Find where the given text appears and provide that cell's center as (x, y) coordinate. 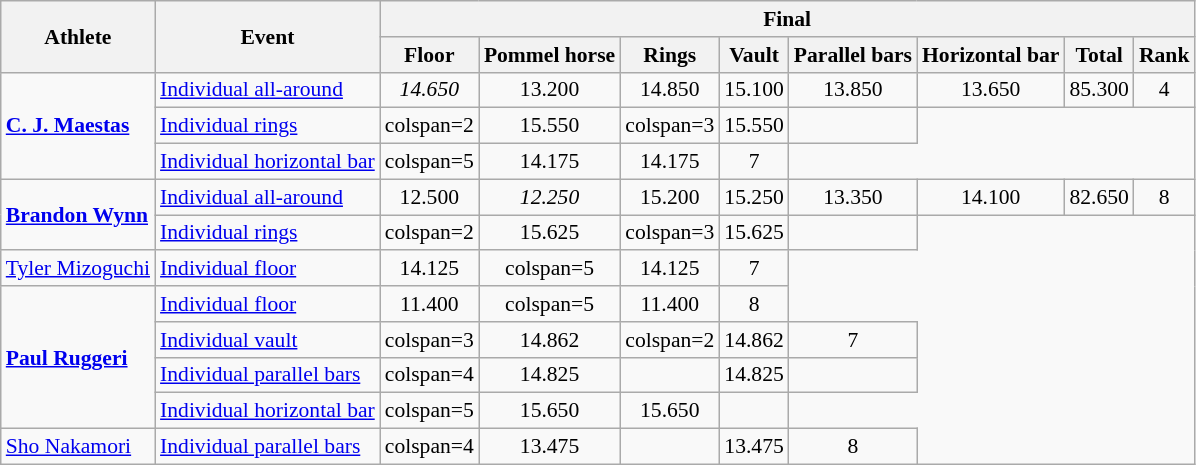
14.100 (990, 197)
Total (1098, 55)
12.500 (430, 197)
Event (268, 36)
14.650 (430, 90)
Vault (754, 55)
Parallel bars (853, 55)
13.200 (550, 90)
82.650 (1098, 197)
Pommel horse (550, 55)
12.250 (550, 197)
13.850 (853, 90)
Floor (430, 55)
Sho Nakamori (78, 447)
Athlete (78, 36)
4 (1164, 90)
85.300 (1098, 90)
Rank (1164, 55)
Individual vault (268, 340)
13.650 (990, 90)
Brandon Wynn (78, 214)
14.850 (670, 90)
13.350 (853, 197)
Tyler Mizoguchi (78, 269)
Horizontal bar (990, 55)
Final (788, 19)
15.200 (670, 197)
Rings (670, 55)
C. J. Maestas (78, 126)
15.250 (754, 197)
15.100 (754, 90)
Paul Ruggeri (78, 357)
